Return [X, Y] of the center of cell containing provided text 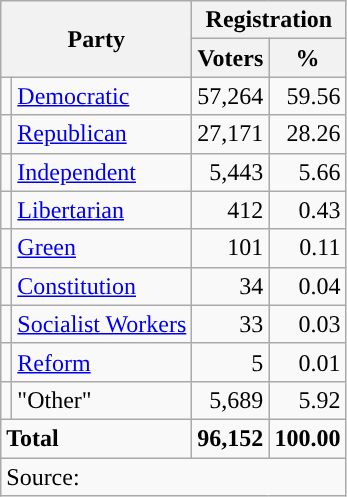
Voters [230, 58]
0.01 [308, 362]
59.56 [308, 96]
5.66 [308, 172]
Registration [269, 20]
0.11 [308, 248]
0.43 [308, 210]
101 [230, 248]
Republican [102, 134]
33 [230, 324]
Reform [102, 362]
0.03 [308, 324]
5.92 [308, 400]
Constitution [102, 286]
Source: [174, 477]
Total [96, 438]
57,264 [230, 96]
96,152 [230, 438]
100.00 [308, 438]
27,171 [230, 134]
Socialist Workers [102, 324]
% [308, 58]
5,689 [230, 400]
Party [96, 39]
Green [102, 248]
Democratic [102, 96]
34 [230, 286]
0.04 [308, 286]
412 [230, 210]
28.26 [308, 134]
Independent [102, 172]
5 [230, 362]
"Other" [102, 400]
5,443 [230, 172]
Libertarian [102, 210]
